Return the (x, y) coordinate for the center point of the cell that contains the specified text.  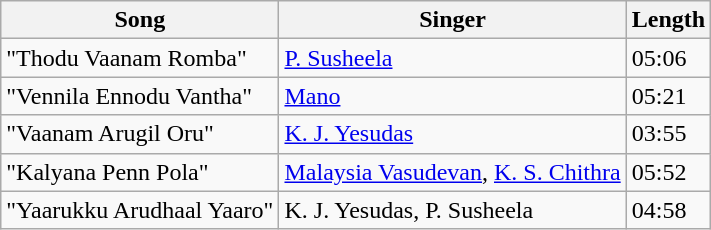
Song (140, 20)
"Thodu Vaanam Romba" (140, 58)
"Kalyana Penn Pola" (140, 172)
Singer (452, 20)
Length (668, 20)
Malaysia Vasudevan, K. S. Chithra (452, 172)
03:55 (668, 134)
"Yaarukku Arudhaal Yaaro" (140, 210)
05:06 (668, 58)
K. J. Yesudas, P. Susheela (452, 210)
05:52 (668, 172)
"Vennila Ennodu Vantha" (140, 96)
K. J. Yesudas (452, 134)
04:58 (668, 210)
P. Susheela (452, 58)
"Vaanam Arugil Oru" (140, 134)
Mano (452, 96)
05:21 (668, 96)
